Output the [x, y] coordinate of the center of the cell containing the given text.  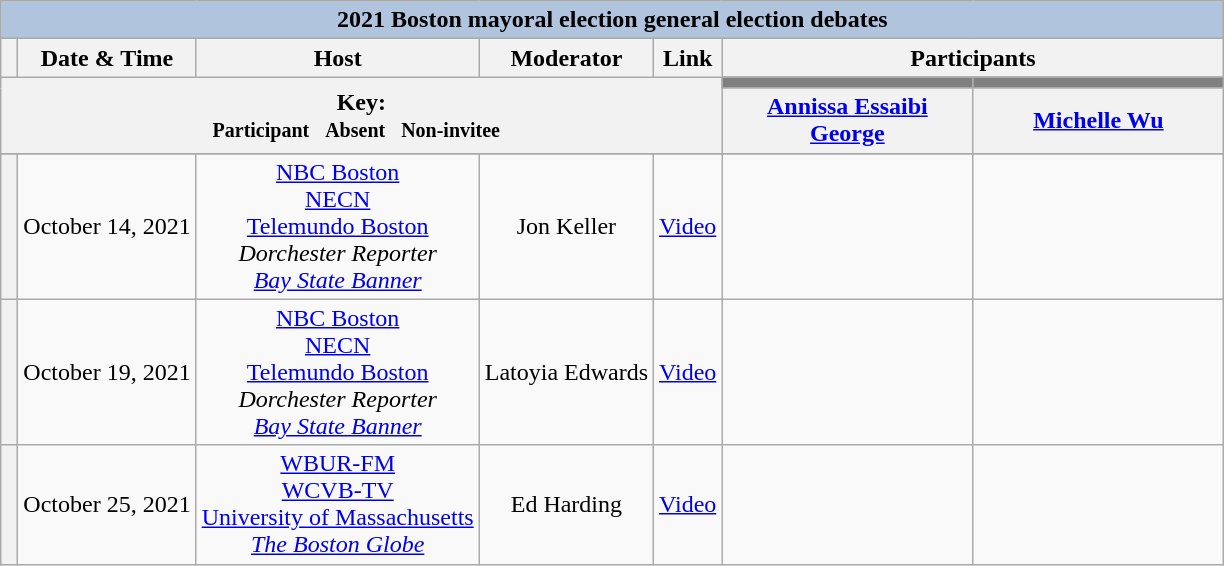
Annissa Essaibi George [848, 120]
Host [338, 58]
Jon Keller [566, 226]
2021 Boston mayoral election general election debates [612, 20]
Latoyia Edwards [566, 372]
Moderator [566, 58]
October 19, 2021 [107, 372]
Participants [973, 58]
Key: Participant Absent Non-invitee [362, 115]
Michelle Wu [1098, 120]
WBUR-FMWCVB-TVUniversity of MassachusettsThe Boston Globe [338, 504]
Link [688, 58]
October 14, 2021 [107, 226]
Ed Harding [566, 504]
October 25, 2021 [107, 504]
Date & Time [107, 58]
